Provide the (X, Y) coordinate of the cell's center where the given text is located.  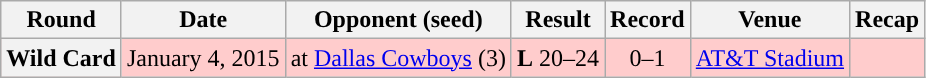
0–1 (648, 58)
January 4, 2015 (203, 58)
Round (62, 20)
L 20–24 (558, 58)
Wild Card (62, 58)
Recap (888, 20)
Record (648, 20)
AT&T Stadium (770, 58)
Date (203, 20)
Venue (770, 20)
at Dallas Cowboys (3) (398, 58)
Result (558, 20)
Opponent (seed) (398, 20)
